Pinpoint the cell where the given text exists, returning its (X, Y) midpoint coordinate. 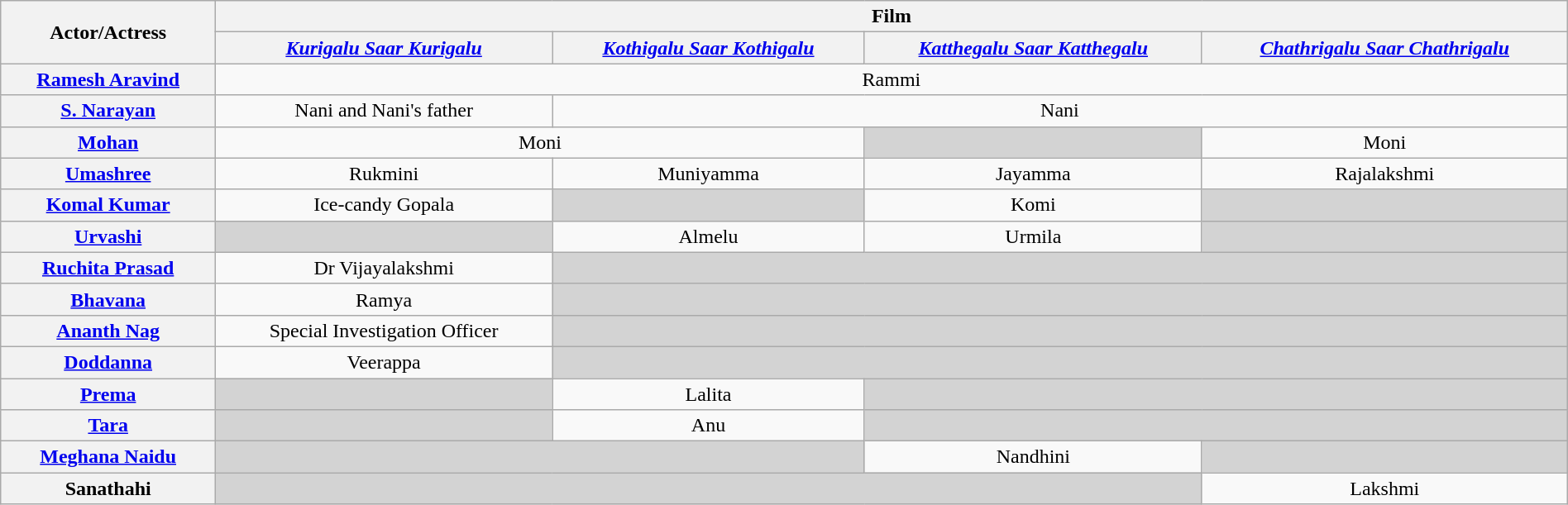
Umashree (108, 174)
Ramesh Aravind (108, 79)
Urvashi (108, 236)
Film (892, 17)
Ice-candy Gopala (384, 205)
Chathrigalu Saar Chathrigalu (1384, 48)
Komi (1033, 205)
S. Narayan (108, 111)
Sanathahi (108, 488)
Bhavana (108, 299)
Rukmini (384, 174)
Kothigalu Saar Kothigalu (709, 48)
Tara (108, 426)
Doddanna (108, 362)
Prema (108, 394)
Dr Vijayalakshmi (384, 268)
Nani and Nani's father (384, 111)
Almelu (709, 236)
Meghana Naidu (108, 457)
Nandhini (1033, 457)
Rammi (892, 79)
Muniyamma (709, 174)
Ruchita Prasad (108, 268)
Anu (709, 426)
Special Investigation Officer (384, 331)
Ramya (384, 299)
Ananth Nag (108, 331)
Jayamma (1033, 174)
Kurigalu Saar Kurigalu (384, 48)
Urmila (1033, 236)
Katthegalu Saar Katthegalu (1033, 48)
Veerappa (384, 362)
Mohan (108, 142)
Rajalakshmi (1384, 174)
Nani (1060, 111)
Lalita (709, 394)
Lakshmi (1384, 488)
Actor/Actress (108, 32)
Komal Kumar (108, 205)
